Provide the [X, Y] coordinate of the cell's center where the given text is located.  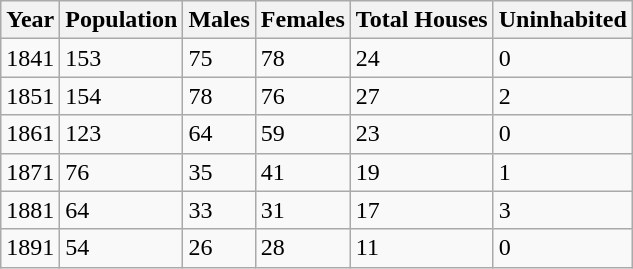
153 [122, 58]
3 [562, 210]
23 [422, 134]
Females [302, 20]
Males [219, 20]
54 [122, 248]
24 [422, 58]
1891 [30, 248]
1841 [30, 58]
59 [302, 134]
33 [219, 210]
26 [219, 248]
17 [422, 210]
Total Houses [422, 20]
28 [302, 248]
Year [30, 20]
123 [122, 134]
75 [219, 58]
1881 [30, 210]
1861 [30, 134]
19 [422, 172]
2 [562, 96]
31 [302, 210]
11 [422, 248]
27 [422, 96]
Population [122, 20]
Uninhabited [562, 20]
154 [122, 96]
1 [562, 172]
35 [219, 172]
41 [302, 172]
1851 [30, 96]
1871 [30, 172]
